Capture the cell that displays the provided text and extract its (x, y) central coordinate. 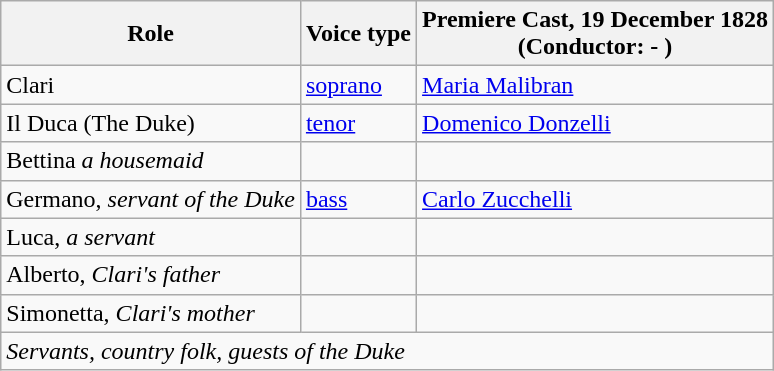
Germano, servant of the Duke (151, 199)
Servants, country folk, guests of the Duke (388, 351)
Premiere Cast, 19 December 1828(Conductor: - ) (596, 34)
Luca, a servant (151, 237)
Domenico Donzelli (596, 123)
Il Duca (The Duke) (151, 123)
soprano (358, 85)
bass (358, 199)
Carlo Zucchelli (596, 199)
Voice type (358, 34)
tenor (358, 123)
Bettina a housemaid (151, 161)
Role (151, 34)
Maria Malibran (596, 85)
Alberto, Clari's father (151, 275)
Clari (151, 85)
Simonetta, Clari's mother (151, 313)
